Output the (X, Y) coordinate of the center of the cell containing the given text.  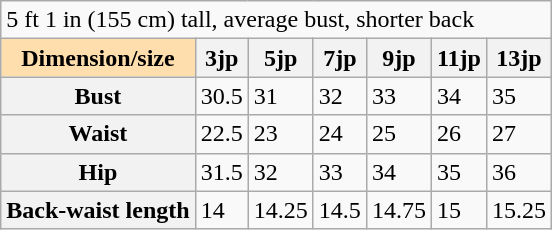
14.5 (340, 210)
Waist (98, 134)
Hip (98, 172)
5jp (280, 58)
23 (280, 134)
14.25 (280, 210)
31 (280, 96)
3jp (222, 58)
36 (518, 172)
15.25 (518, 210)
15 (458, 210)
7jp (340, 58)
26 (458, 134)
24 (340, 134)
27 (518, 134)
11jp (458, 58)
22.5 (222, 134)
25 (398, 134)
30.5 (222, 96)
Back-waist length (98, 210)
14 (222, 210)
13jp (518, 58)
14.75 (398, 210)
Bust (98, 96)
31.5 (222, 172)
Dimension/size (98, 58)
5 ft 1 in (155 cm) tall, average bust, shorter back (276, 20)
9jp (398, 58)
